Locate the cell with the specified text and output its (x, y) center coordinate. 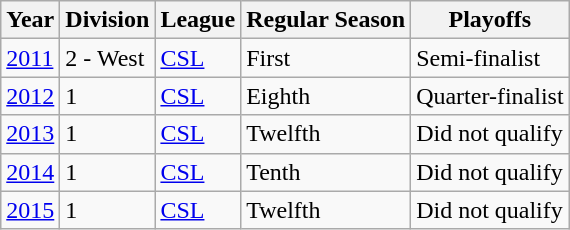
Division (108, 20)
League (198, 20)
2012 (30, 96)
Semi-finalist (490, 58)
Playoffs (490, 20)
2 - West (108, 58)
2013 (30, 134)
Tenth (326, 172)
2014 (30, 172)
Eighth (326, 96)
2011 (30, 58)
First (326, 58)
Year (30, 20)
Regular Season (326, 20)
2015 (30, 210)
Quarter-finalist (490, 96)
